Output the [X, Y] coordinate of the center of the cell containing the given text.  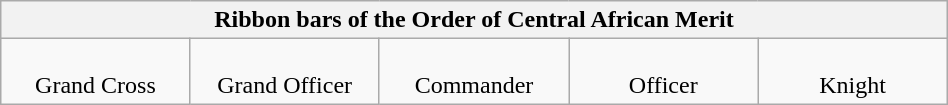
Grand Officer [284, 72]
Grand Cross [96, 72]
Ribbon bars of the Order of Central African Merit [474, 20]
Officer [664, 72]
Commander [474, 72]
Knight [852, 72]
